Return the [X, Y] coordinate for the center point of the cell that contains the specified text.  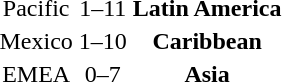
1–10 [102, 41]
